Find where the given text appears and provide that cell's center as (X, Y) coordinate. 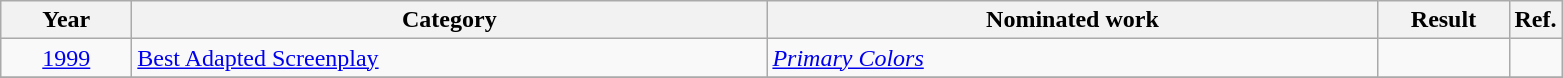
Ref. (1536, 20)
Category (450, 20)
Primary Colors (1072, 58)
1999 (66, 58)
Result (1444, 20)
Best Adapted Screenplay (450, 58)
Year (66, 20)
Nominated work (1072, 20)
